Find where the given text appears and provide that cell's center as [x, y] coordinate. 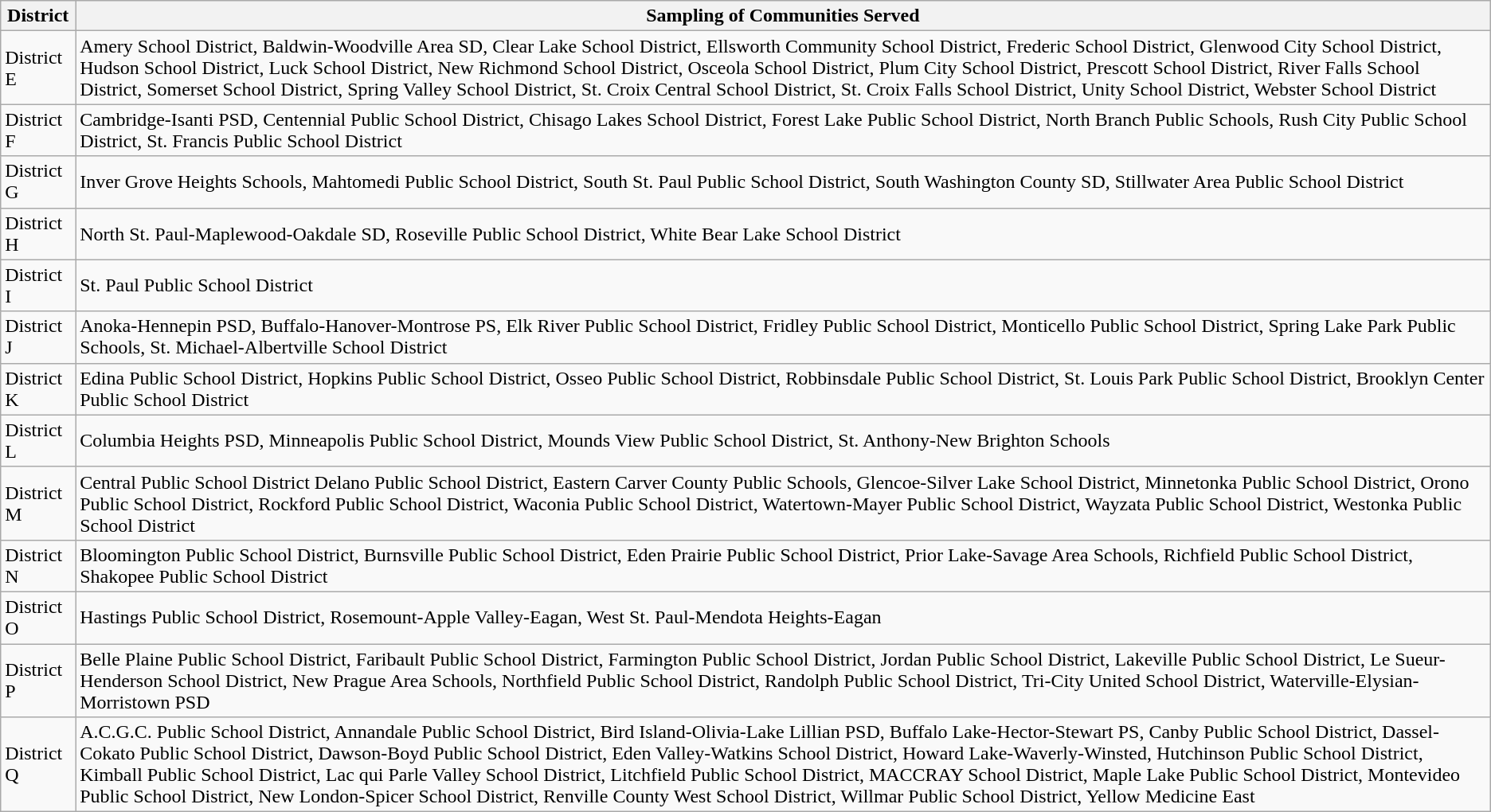
District F [38, 131]
Sampling of Communities Served [784, 16]
St. Paul Public School District [784, 285]
Hastings Public School District, Rosemount-Apple Valley-Eagan, West St. Paul-Mendota Heights-Eagan [784, 618]
District G [38, 182]
District K [38, 388]
District E [38, 68]
District J [38, 338]
Columbia Heights PSD, Minneapolis Public School District, Mounds View Public School District, St. Anthony-New Brighton Schools [784, 441]
District I [38, 285]
North St. Paul-Maplewood-Oakdale SD, Roseville Public School District, White Bear Lake School District [784, 234]
District Q [38, 764]
District P [38, 680]
District O [38, 618]
District [38, 16]
District N [38, 565]
District H [38, 234]
District M [38, 503]
District L [38, 441]
